Locate the cell with the specified text and output its (x, y) center coordinate. 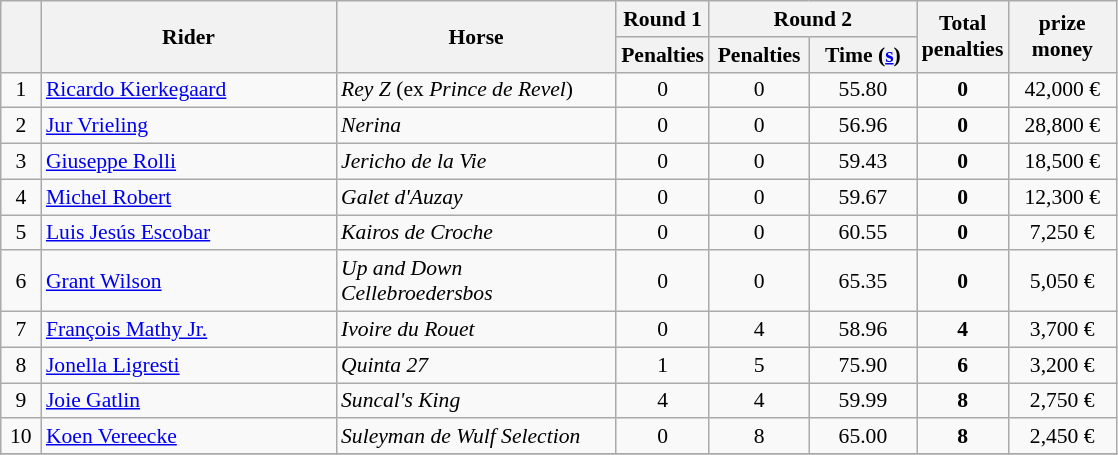
7,250 € (1062, 233)
Totalpenalties (963, 36)
Horse (476, 36)
58.96 (863, 330)
60.55 (863, 233)
Round 1 (662, 19)
65.00 (863, 437)
Jonella Ligresti (188, 365)
28,800 € (1062, 126)
Ivoire du Rouet (476, 330)
Giuseppe Rolli (188, 162)
9 (21, 401)
59.43 (863, 162)
3 (21, 162)
3,700 € (1062, 330)
2,750 € (1062, 401)
5,050 € (1062, 282)
François Mathy Jr. (188, 330)
7 (21, 330)
Time (s) (863, 55)
18,500 € (1062, 162)
Ricardo Kierkegaard (188, 90)
12,300 € (1062, 197)
Rey Z (ex Prince de Revel) (476, 90)
2,450 € (1062, 437)
Michel Robert (188, 197)
Grant Wilson (188, 282)
Galet d'Auzay (476, 197)
Luis Jesús Escobar (188, 233)
2 (21, 126)
Quinta 27 (476, 365)
3,200 € (1062, 365)
Kairos de Croche (476, 233)
42,000 € (1062, 90)
Joie Gatlin (188, 401)
55.80 (863, 90)
Up and Down Cellebroedersbos (476, 282)
Rider (188, 36)
59.99 (863, 401)
Suleyman de Wulf Selection (476, 437)
Nerina (476, 126)
Koen Vereecke (188, 437)
56.96 (863, 126)
Round 2 (813, 19)
65.35 (863, 282)
75.90 (863, 365)
Jericho de la Vie (476, 162)
59.67 (863, 197)
Jur Vrieling (188, 126)
Suncal's King (476, 401)
prizemoney (1062, 36)
10 (21, 437)
